Search for the cell housing the specified text and yield its (x, y) center coordinate. 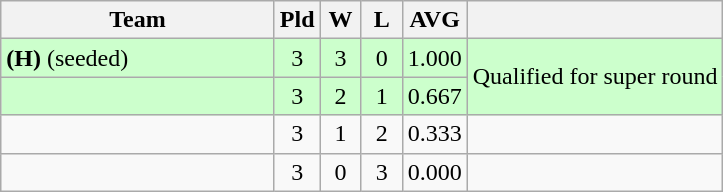
1.000 (434, 58)
AVG (434, 20)
0.333 (434, 134)
0.000 (434, 172)
(H) (seeded) (138, 58)
Qualified for super round (595, 77)
Pld (297, 20)
0.667 (434, 96)
L (382, 20)
W (340, 20)
Team (138, 20)
